Provide the [x, y] coordinate of the cell's center where the given text is located.  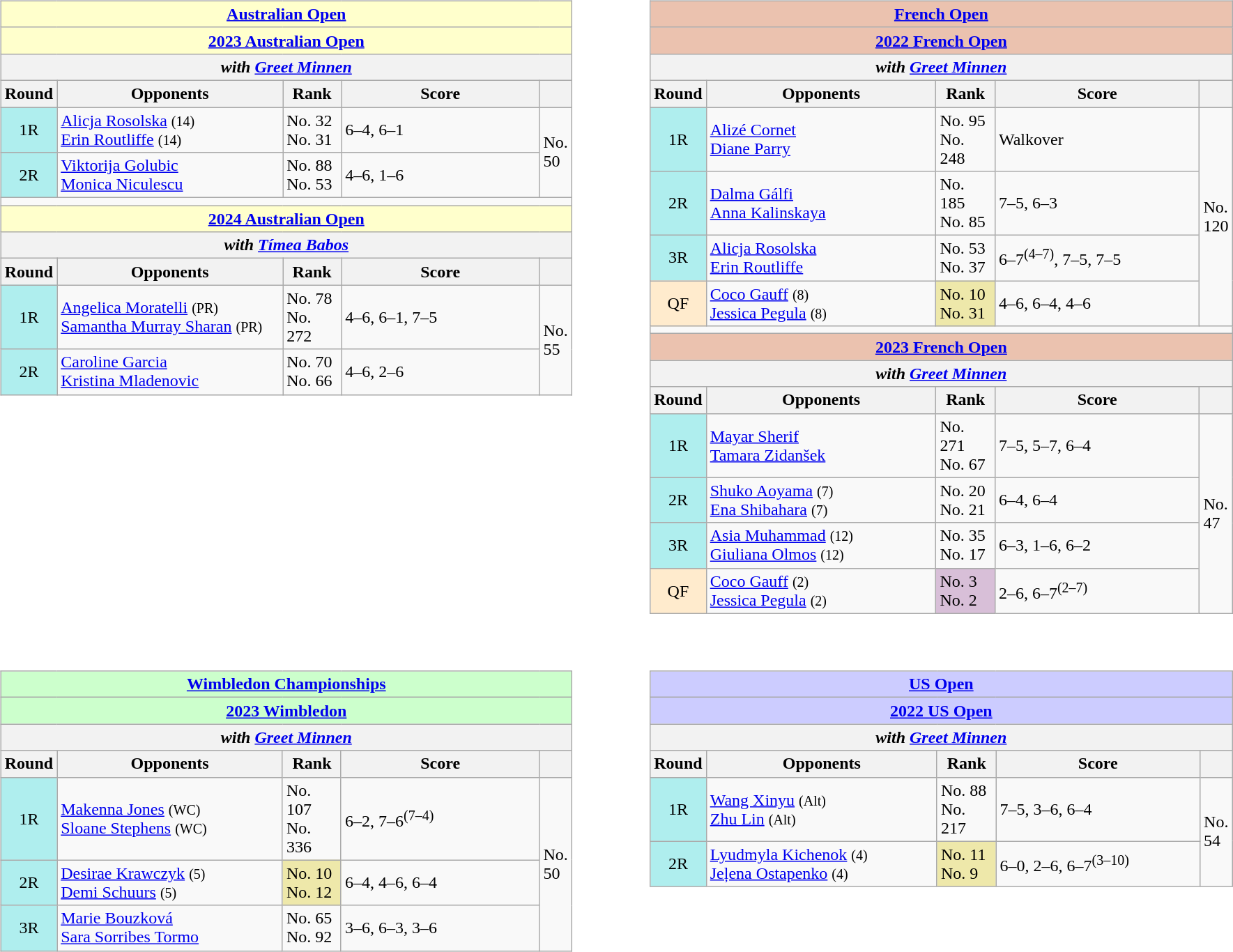
Walkover [1097, 139]
4–6, 6–4, 4–6 [1097, 304]
No. 11No. 9 [966, 864]
No. 271No. 67 [965, 445]
7–5, 5–7, 6–4 [1097, 445]
Caroline Garcia Kristina Mladenovic [170, 372]
6–4, 6–1 [441, 130]
7–5, 6–3 [1097, 204]
4–6, 6–1, 7–5 [441, 317]
Alizé Cornet Diane Parry [821, 139]
Angelica Moratelli (PR) Samantha Murray Sharan (PR) [170, 317]
No. 35No. 17 [965, 545]
Asia Muhammad (12) Giuliana Olmos (12) [821, 545]
No. 95No. 248 [965, 139]
No. 10No. 31 [965, 304]
No. 88No. 217 [966, 809]
No. 65No. 92 [312, 928]
No. 10No. 12 [312, 882]
Wimbledon Championships [286, 684]
Coco Gauff (2) Jessica Pegula (2) [821, 591]
6–4, 4–6, 6–4 [440, 882]
6–7(4–7), 7–5, 7–5 [1097, 258]
6–3, 1–6, 6–2 [1097, 545]
Lyudmyla Kichenok (4) Jeļena Ostapenko (4) [821, 864]
No. 120 [1216, 217]
2024 Australian Open [286, 219]
Marie Bouzková Sara Sorribes Tormo [170, 928]
Alicja Rosolska (14) Erin Routliffe (14) [170, 130]
US Open [941, 684]
2023 Wimbledon [286, 711]
2–6, 6–7(2–7) [1097, 591]
No. 55 [556, 340]
Dalma Gálfi Anna Kalinskaya [821, 204]
3–6, 6–3, 3–6 [440, 928]
2023 French Open [941, 347]
Desirae Krawczyk (5) Demi Schuurs (5) [170, 882]
No. 78No. 272 [312, 317]
No. 20No. 21 [965, 500]
4–6, 1–6 [441, 176]
No. 70No. 66 [312, 372]
Australian Open [286, 14]
Mayar Sherif Tamara Zidanšek [821, 445]
Alicja Rosolska Erin Routliffe [821, 258]
No. 32No. 31 [312, 130]
Wang Xinyu (Alt) Zhu Lin (Alt) [821, 809]
Shuko Aoyama (7) Ena Shibahara (7) [821, 500]
2022 US Open [941, 711]
No. 185No. 85 [965, 204]
2023 Australian Open [286, 40]
No. 3No. 2 [965, 591]
French Open [941, 14]
No. 107No. 336 [312, 818]
with Tímea Babos [286, 245]
7–5, 3–6, 6–4 [1098, 809]
2022 French Open [941, 40]
No. 47 [1216, 513]
6–2, 7–6(7–4) [440, 818]
No. 53No. 37 [965, 258]
6–4, 6–4 [1097, 500]
Makenna Jones (WC) Sloane Stephens (WC) [170, 818]
Viktorija Golubic Monica Niculescu [170, 176]
Coco Gauff (8) Jessica Pegula (8) [821, 304]
4–6, 2–6 [441, 372]
No. 54 [1216, 832]
6–0, 2–6, 6–7(3–10) [1098, 864]
No. 88No. 53 [312, 176]
